Capture the cell that displays the provided text and extract its (X, Y) central coordinate. 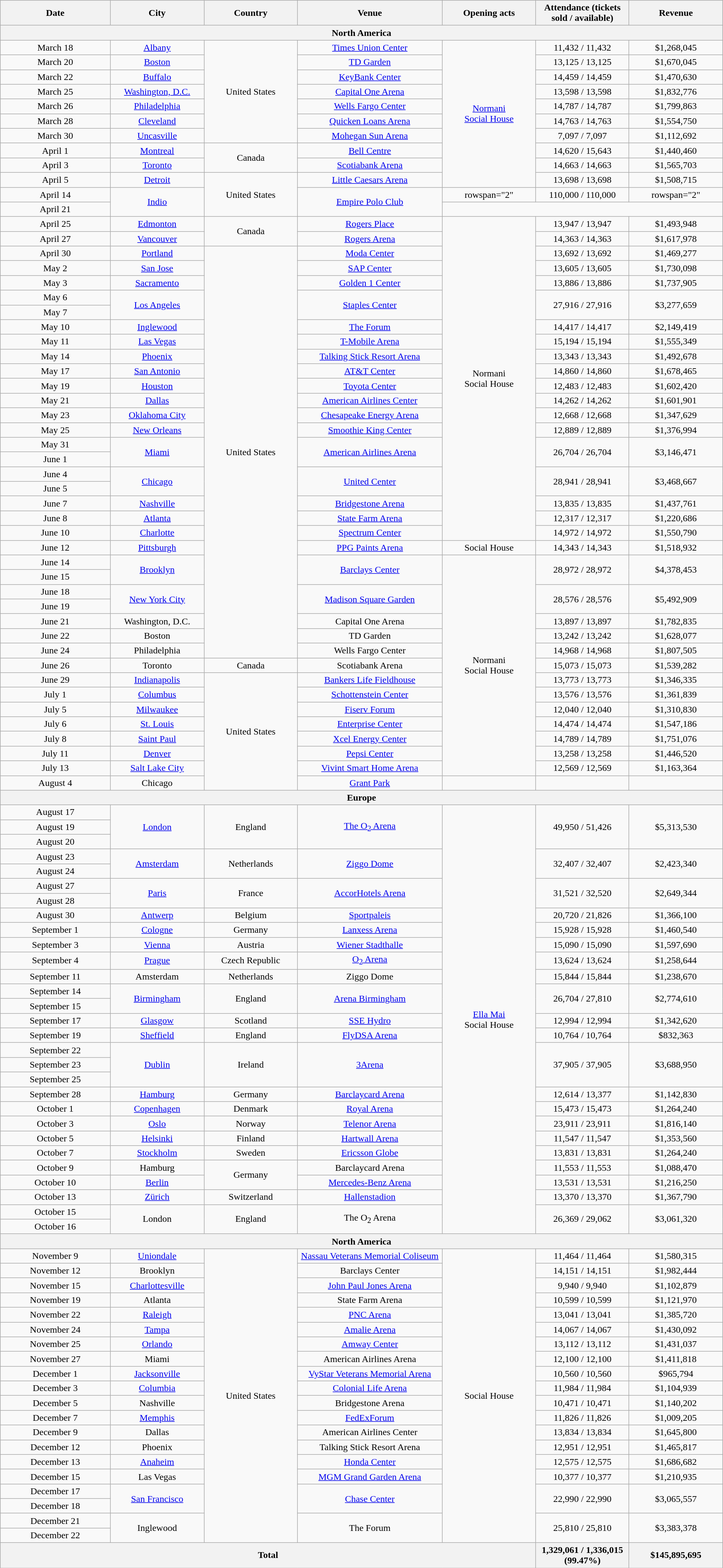
May 11 (55, 342)
March 18 (55, 48)
Bankers Life Fieldhouse (370, 680)
14,067 / 14,067 (582, 1330)
11,553 / 11,553 (582, 1168)
Vivint Smart Home Arena (370, 768)
September 22 (55, 1050)
Grant Park (370, 783)
Houston (157, 386)
April 3 (55, 165)
Quicken Loans Arena (370, 121)
Total (268, 1556)
Moda Center (370, 253)
12,569 / 12,569 (582, 768)
Rogers Place (370, 224)
$1,555,349 (676, 342)
13,834 / 13,834 (582, 1432)
Chase Center (370, 1498)
13,041 / 13,041 (582, 1315)
$1,518,932 (676, 548)
Columbus (157, 695)
City (157, 13)
$3,146,471 (676, 452)
Amway Center (370, 1344)
$1,628,077 (676, 636)
October 5 (55, 1138)
Enterprise Center (370, 724)
15,473 / 15,473 (582, 1109)
July 1 (55, 695)
July 8 (55, 739)
Ericsson Globe (370, 1153)
Tampa (157, 1330)
$1,258,644 (676, 961)
FlyDSA Arena (370, 1035)
September 23 (55, 1065)
$1,088,470 (676, 1168)
Spectrum Center (370, 533)
$1,446,520 (676, 753)
Berlin (157, 1182)
13,576 / 13,576 (582, 695)
$1,440,460 (676, 150)
May 2 (55, 268)
$1,238,670 (676, 976)
25,810 / 25,810 (582, 1528)
12,951 / 12,951 (582, 1447)
June 1 (55, 459)
28,972 / 28,972 (582, 570)
13,258 / 13,258 (582, 753)
September 15 (55, 1006)
August 4 (55, 783)
13,343 / 13,343 (582, 356)
August 28 (55, 901)
Sportpaleis (370, 915)
August 23 (55, 856)
9,940 / 9,940 (582, 1285)
October 3 (55, 1124)
Saint Paul (157, 739)
14,972 / 14,972 (582, 533)
PNC Arena (370, 1315)
Bell Centre (370, 150)
Portland (157, 253)
AT&T Center (370, 371)
$1,580,315 (676, 1256)
September 11 (55, 976)
28,941 / 28,941 (582, 481)
$3,468,667 (676, 481)
December 3 (55, 1388)
14,151 / 14,151 (582, 1270)
$1,437,761 (676, 503)
Sweden (250, 1153)
San Antonio (157, 371)
March 22 (55, 77)
13,886 / 13,886 (582, 283)
Scotland (250, 1020)
12,889 / 12,889 (582, 430)
Opening acts (489, 13)
$1,361,839 (676, 695)
11,984 / 11,984 (582, 1388)
November 25 (55, 1344)
Chesapeake Energy Arena (370, 415)
Hartwall Arena (370, 1138)
$1,102,879 (676, 1285)
Copenhagen (157, 1109)
13,624 / 13,624 (582, 961)
May 10 (55, 327)
Ireland (250, 1065)
Nassau Veterans Memorial Coliseum (370, 1256)
Staples Center (370, 305)
Belgium (250, 915)
$1,163,364 (676, 768)
May 21 (55, 400)
14,459 / 14,459 (582, 77)
Colonial Life Arena (370, 1388)
$1,737,905 (676, 283)
Memphis (157, 1418)
11,547 / 11,547 (582, 1138)
September 4 (55, 961)
Wiener Stadthalle (370, 945)
April 21 (55, 209)
December 12 (55, 1447)
Finland (250, 1138)
John Paul Jones Arena (370, 1285)
March 28 (55, 121)
San Jose (157, 268)
$1,347,629 (676, 415)
Prague (157, 961)
May 7 (55, 312)
Denver (157, 753)
New York City (157, 599)
April 1 (55, 150)
49,950 / 51,426 (582, 827)
$1,508,715 (676, 180)
13,835 / 13,835 (582, 503)
$965,794 (676, 1374)
August 24 (55, 871)
Uniondale (157, 1256)
1,329,061 / 1,336,015 (99.47%) (582, 1556)
June 21 (55, 621)
August 17 (55, 812)
April 27 (55, 239)
November 12 (55, 1270)
October 1 (55, 1109)
13,598 / 13,598 (582, 92)
110,000 / 110,000 (582, 194)
12,575 / 12,575 (582, 1462)
14,968 / 14,968 (582, 650)
10,764 / 10,764 (582, 1035)
October 15 (55, 1212)
$1,493,948 (676, 224)
France (250, 893)
$3,277,659 (676, 305)
MGM Grand Garden Arena (370, 1476)
Golden 1 Center (370, 283)
32,407 / 32,407 (582, 864)
May 19 (55, 386)
Cologne (157, 930)
Detroit (157, 180)
$1,982,444 (676, 1270)
Times Union Center (370, 48)
14,363 / 14,363 (582, 239)
September 3 (55, 945)
Charlotte (157, 533)
Cleveland (157, 121)
Birmingham (157, 998)
13,947 / 13,947 (582, 224)
$145,895,695 (676, 1556)
December 15 (55, 1476)
20,720 / 21,826 (582, 915)
Uncasville (157, 136)
Ella MaiSocial House (489, 1019)
$1,547,186 (676, 724)
$3,688,950 (676, 1065)
28,576 / 28,576 (582, 599)
$1,751,076 (676, 739)
March 20 (55, 62)
12,483 / 12,483 (582, 386)
$1,782,835 (676, 621)
Zürich (157, 1197)
July 6 (55, 724)
Stockholm (157, 1153)
December 21 (55, 1520)
Columbia (157, 1388)
Antwerp (157, 915)
December 22 (55, 1535)
31,521 / 32,520 (582, 893)
13,531 / 13,531 (582, 1182)
15,073 / 15,073 (582, 665)
$1,216,250 (676, 1182)
Attendance (tickets sold / available) (582, 13)
$1,645,800 (676, 1432)
$1,353,560 (676, 1138)
Denmark (250, 1109)
Vienna (157, 945)
13,242 / 13,242 (582, 636)
Fiserv Forum (370, 709)
12,317 / 12,317 (582, 518)
$2,649,344 (676, 893)
22,990 / 22,990 (582, 1498)
15,090 / 15,090 (582, 945)
11,826 / 11,826 (582, 1418)
Paris (157, 893)
Indio (157, 202)
August 20 (55, 842)
14,860 / 14,860 (582, 371)
Vancouver (157, 239)
14,620 / 15,643 (582, 150)
$1,140,202 (676, 1403)
Mohegan Sun Arena (370, 136)
July 13 (55, 768)
$1,210,935 (676, 1476)
$1,730,098 (676, 268)
March 30 (55, 136)
$2,149,419 (676, 327)
$1,430,092 (676, 1330)
October 9 (55, 1168)
26,704 / 26,704 (582, 452)
12,668 / 12,668 (582, 415)
June 15 (55, 577)
$1,554,750 (676, 121)
12,040 / 12,040 (582, 709)
15,844 / 15,844 (582, 976)
Telenor Arena (370, 1124)
Venue (370, 13)
$1,686,682 (676, 1462)
AccorHotels Arena (370, 893)
$1,385,720 (676, 1315)
10,599 / 10,599 (582, 1300)
14,474 / 14,474 (582, 724)
$1,470,630 (676, 77)
SSE Hydro (370, 1020)
Mercedes-Benz Arena (370, 1182)
Indianapolis (157, 680)
June 5 (55, 489)
St. Louis (157, 724)
10,377 / 10,377 (582, 1476)
T-Mobile Arena (370, 342)
November 9 (55, 1256)
$1,220,686 (676, 518)
June 24 (55, 650)
June 10 (55, 533)
June 26 (55, 665)
Edmonton (157, 224)
$1,678,465 (676, 371)
$1,431,037 (676, 1344)
$1,602,420 (676, 386)
$1,411,818 (676, 1359)
Toyota Center (370, 386)
13,370 / 13,370 (582, 1197)
FedExForum (370, 1418)
13,692 / 13,692 (582, 253)
March 26 (55, 106)
Dublin (157, 1065)
SAP Center (370, 268)
Hallenstadion (370, 1197)
Raleigh (157, 1315)
11,432 / 11,432 (582, 48)
$1,816,140 (676, 1124)
August 19 (55, 827)
July 11 (55, 753)
Pepsi Center (370, 753)
October 13 (55, 1197)
Honda Center (370, 1462)
$1,310,830 (676, 709)
$1,268,045 (676, 48)
Oslo (157, 1124)
October 7 (55, 1153)
December 5 (55, 1403)
$832,363 (676, 1035)
14,417 / 14,417 (582, 327)
26,369 / 29,062 (582, 1219)
Oklahoma City (157, 415)
Buffalo (157, 77)
Los Angeles (157, 305)
26,704 / 27,810 (582, 998)
Pittsburgh (157, 548)
$1,832,776 (676, 92)
May 6 (55, 298)
November 19 (55, 1300)
VyStar Veterans Memorial Arena (370, 1374)
$1,617,978 (676, 239)
KeyBank Center (370, 77)
October 10 (55, 1182)
September 19 (55, 1035)
$4,378,453 (676, 570)
Salt Lake City (157, 768)
14,343 / 14,343 (582, 548)
$1,469,277 (676, 253)
$1,121,970 (676, 1300)
September 17 (55, 1020)
United Center (370, 481)
Xcel Energy Center (370, 739)
Europe (361, 798)
13,125 / 13,125 (582, 62)
$1,807,505 (676, 650)
June 22 (55, 636)
$1,539,282 (676, 665)
13,831 / 13,831 (582, 1153)
$1,670,045 (676, 62)
14,787 / 14,787 (582, 106)
$3,061,320 (676, 1219)
10,560 / 10,560 (582, 1374)
October 16 (55, 1226)
Albany (157, 48)
Sacramento (157, 283)
$1,376,994 (676, 430)
September 1 (55, 930)
Norway (250, 1124)
$3,383,378 (676, 1528)
June 14 (55, 562)
Jacksonville (157, 1374)
November 22 (55, 1315)
13,773 / 13,773 (582, 680)
May 23 (55, 415)
$1,112,692 (676, 136)
Helsinki (157, 1138)
$1,366,100 (676, 915)
13,897 / 13,897 (582, 621)
15,194 / 15,194 (582, 342)
$2,423,340 (676, 864)
April 30 (55, 253)
Amalie Arena (370, 1330)
Orlando (157, 1344)
$1,460,540 (676, 930)
July 5 (55, 709)
December 18 (55, 1506)
13,605 / 13,605 (582, 268)
15,928 / 15,928 (582, 930)
April 25 (55, 224)
$2,774,610 (676, 998)
$1,492,678 (676, 356)
Sheffield (157, 1035)
December 1 (55, 1374)
June 12 (55, 548)
December 13 (55, 1462)
O2 Arena (370, 961)
San Francisco (157, 1498)
Glasgow (157, 1020)
Czech Republic (250, 961)
$1,550,790 (676, 533)
September 28 (55, 1094)
$1,799,863 (676, 106)
June 18 (55, 592)
12,614 / 13,377 (582, 1094)
$1,346,335 (676, 680)
$1,104,939 (676, 1388)
May 14 (55, 356)
December 7 (55, 1418)
June 29 (55, 680)
May 3 (55, 283)
June 19 (55, 606)
Date (55, 13)
23,911 / 23,911 (582, 1124)
$1,597,690 (676, 945)
December 9 (55, 1432)
November 24 (55, 1330)
Milwaukee (157, 709)
PPG Paints Arena (370, 548)
Little Caesars Arena (370, 180)
August 27 (55, 886)
Revenue (676, 13)
September 25 (55, 1080)
7,097 / 7,097 (582, 136)
December 17 (55, 1491)
June 7 (55, 503)
$5,492,909 (676, 599)
10,471 / 10,471 (582, 1403)
Schottenstein Center (370, 695)
$3,065,557 (676, 1498)
14,763 / 14,763 (582, 121)
$1,565,703 (676, 165)
March 25 (55, 92)
Country (250, 13)
November 27 (55, 1359)
13,112 / 13,112 (582, 1344)
13,698 / 13,698 (582, 180)
Switzerland (250, 1197)
3Arena (370, 1065)
April 5 (55, 180)
$1,142,830 (676, 1094)
27,916 / 27,916 (582, 305)
April 14 (55, 194)
New Orleans (157, 430)
14,262 / 14,262 (582, 400)
May 25 (55, 430)
14,663 / 14,663 (582, 165)
37,905 / 37,905 (582, 1065)
Arena Birmingham (370, 998)
14,789 / 14,789 (582, 739)
Charlottesville (157, 1285)
June 8 (55, 518)
11,464 / 11,464 (582, 1256)
$1,601,901 (676, 400)
Anaheim (157, 1462)
$1,342,620 (676, 1020)
June 4 (55, 474)
12,994 / 12,994 (582, 1020)
November 15 (55, 1285)
$1,465,817 (676, 1447)
May 31 (55, 445)
Madison Square Garden (370, 599)
Rogers Arena (370, 239)
August 30 (55, 915)
$1,009,205 (676, 1418)
Lanxess Arena (370, 930)
May 17 (55, 371)
Royal Arena (370, 1109)
$1,367,790 (676, 1197)
Montreal (157, 150)
Smoothie King Center (370, 430)
Empire Polo Club (370, 202)
Austria (250, 945)
12,100 / 12,100 (582, 1359)
September 14 (55, 991)
$5,313,530 (676, 827)
